Detect which cell encompasses the target text, then output its (X, Y) center coordinate. 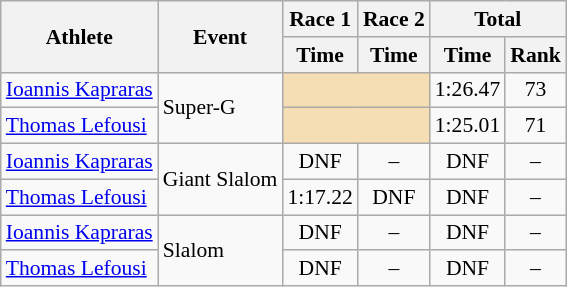
Slalom (220, 250)
1:26.47 (468, 90)
Race 2 (394, 19)
Race 1 (320, 19)
1:25.01 (468, 126)
Total (498, 19)
Athlete (80, 36)
1:17.22 (320, 197)
71 (536, 126)
Rank (536, 55)
73 (536, 90)
Event (220, 36)
Giant Slalom (220, 180)
Super-G (220, 108)
